Return the (X, Y) coordinate for the center point of the cell that contains the specified text.  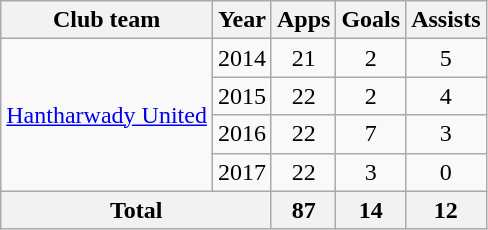
Total (136, 210)
4 (446, 96)
14 (371, 210)
12 (446, 210)
2015 (242, 96)
Assists (446, 20)
7 (371, 134)
2016 (242, 134)
87 (303, 210)
Hantharwady United (107, 115)
2017 (242, 172)
Year (242, 20)
2014 (242, 58)
0 (446, 172)
Apps (303, 20)
Goals (371, 20)
21 (303, 58)
5 (446, 58)
Club team (107, 20)
